Extract the [x, y] coordinate from the center of the cell holding the provided text.  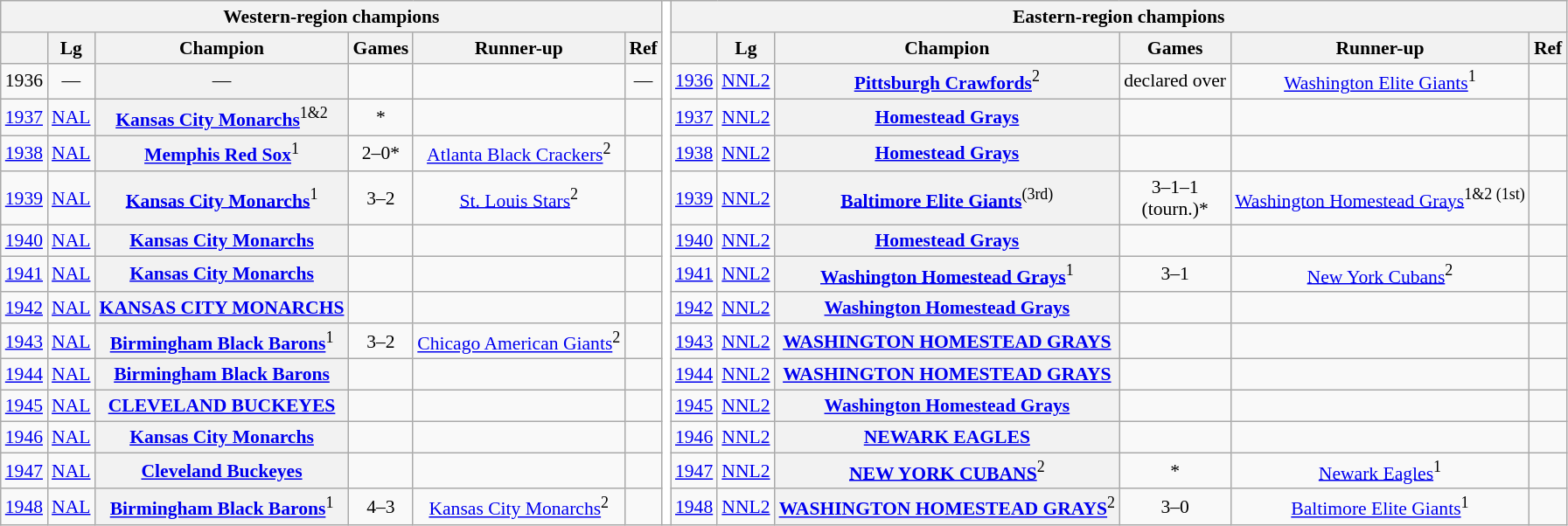
NEW YORK CUBANS2 [948, 470]
Washington Homestead Grays1 [948, 274]
New York Cubans2 [1380, 274]
4–3 [381, 507]
Western-region champions [331, 17]
Baltimore Elite Giants(3rd) [948, 197]
Chicago American Giants2 [519, 341]
NEWARK EAGLES [948, 438]
2–0* [381, 154]
St. Louis Stars2 [519, 197]
Eastern-region champions [1119, 17]
Washington Elite Giants1 [1380, 80]
3–0 [1175, 507]
Washington Homestead Grays1&2 (1st) [1380, 197]
Cleveland Buckeyes [222, 470]
Birmingham Black Barons [222, 375]
Kansas City Monarchs2 [519, 507]
Baltimore Elite Giants1 [1380, 507]
3–1 [1175, 274]
CLEVELAND BUCKEYES [222, 406]
declared over [1175, 80]
Kansas City Monarchs1 [222, 197]
Atlanta Black Crackers2 [519, 154]
Memphis Red Sox1 [222, 154]
KANSAS CITY MONARCHS [222, 308]
Pittsburgh Crawfords2 [948, 80]
WASHINGTON HOMESTEAD GRAYS2 [948, 507]
Kansas City Monarchs1&2 [222, 117]
3–1–1(tourn.)* [1175, 197]
Newark Eagles1 [1380, 470]
